For the text-containing cell, return its midpoint in (X, Y) coordinate format. 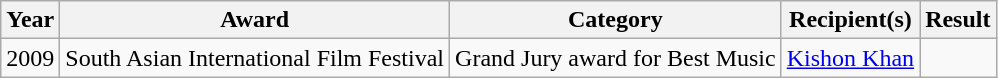
2009 (30, 58)
South Asian International Film Festival (255, 58)
Result (958, 20)
Recipient(s) (850, 20)
Year (30, 20)
Category (616, 20)
Award (255, 20)
Grand Jury award for Best Music (616, 58)
Kishon Khan (850, 58)
